Provide the (X, Y) coordinate of the cell's center where the given text is located.  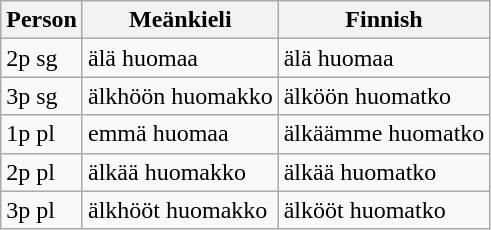
älkööt huomatko (384, 210)
3p sg (42, 96)
älköön huomatko (384, 96)
2p pl (42, 172)
älkää huomakko (180, 172)
2p sg (42, 58)
älkhöön huomakko (180, 96)
älkäämme huomatko (384, 134)
emmä huomaa (180, 134)
älkää huomatko (384, 172)
Meänkieli (180, 20)
1p pl (42, 134)
Person (42, 20)
Finnish (384, 20)
älkhööt huomakko (180, 210)
3p pl (42, 210)
